Search for the cell housing the specified text and yield its [x, y] center coordinate. 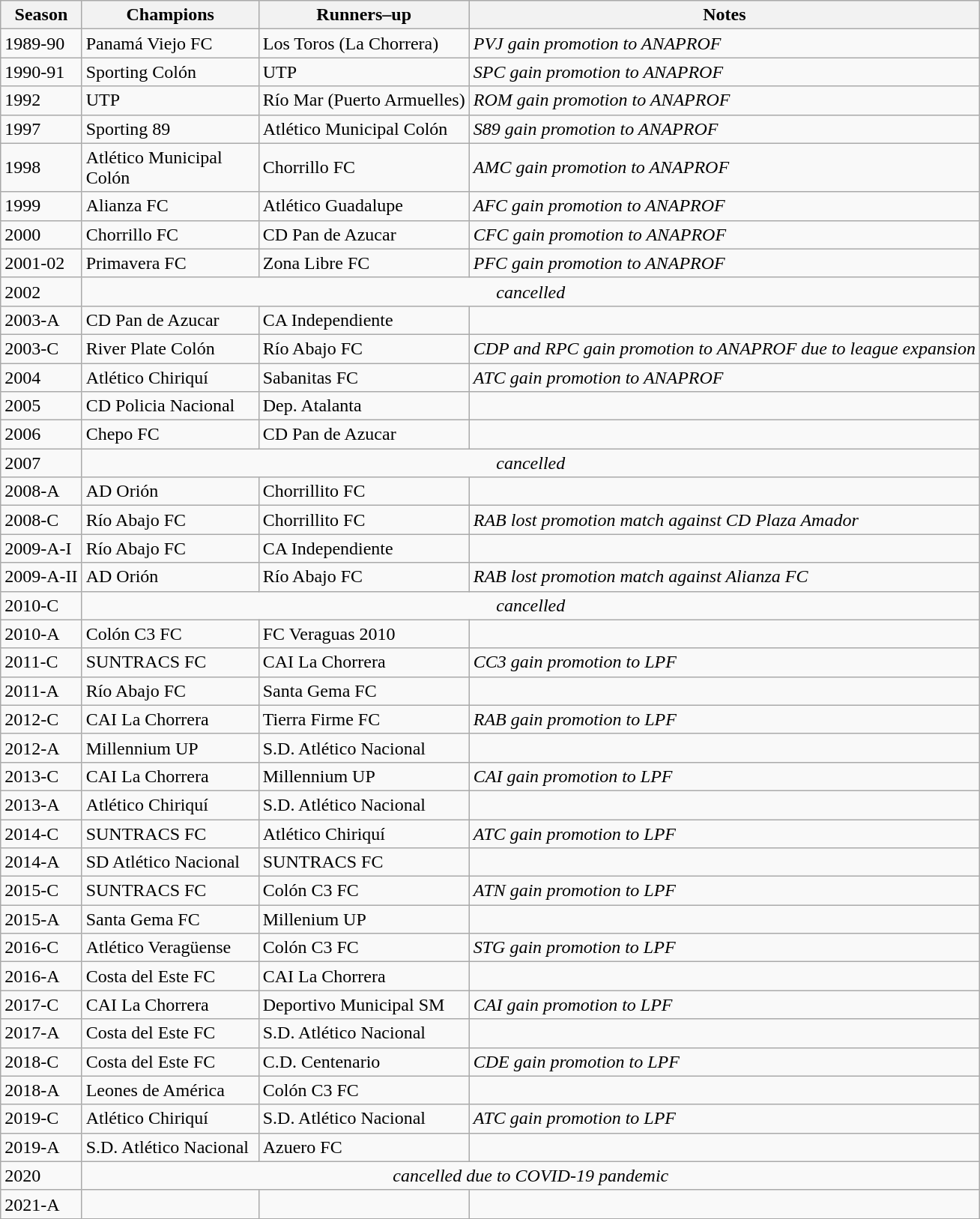
Sporting 89 [170, 129]
1999 [41, 206]
FC Veraguas 2010 [364, 634]
2002 [41, 291]
2019-C [41, 1119]
ATC gain promotion to ANAPROF [724, 377]
Millenium UP [364, 919]
Dep. Atalanta [364, 406]
2010-C [41, 605]
CC3 gain promotion to LPF [724, 662]
2020 [41, 1176]
2007 [41, 463]
Atlético Veragüense [170, 948]
Panamá Viejo FC [170, 43]
S89 gain promotion to ANAPROF [724, 129]
Chepo FC [170, 435]
Tierra Firme FC [364, 719]
2015-C [41, 891]
Los Toros (La Chorrera) [364, 43]
Leones de América [170, 1090]
Sporting Colón [170, 72]
RAB lost promotion match against CD Plaza Amador [724, 520]
RAB lost promotion match against Alianza FC [724, 577]
Río Mar (Puerto Armuelles) [364, 100]
2013-C [41, 776]
1989-90 [41, 43]
Atlético Guadalupe [364, 206]
2012-A [41, 748]
2001-02 [41, 263]
CDE gain promotion to LPF [724, 1062]
2011-C [41, 662]
ROM gain promotion to ANAPROF [724, 100]
2017-A [41, 1033]
River Plate Colón [170, 348]
C.D. Centenario [364, 1062]
2009-A-I [41, 548]
2008-C [41, 520]
2017-C [41, 1005]
PVJ gain promotion to ANAPROF [724, 43]
Azuero FC [364, 1147]
2012-C [41, 719]
SPC gain promotion to ANAPROF [724, 72]
1990-91 [41, 72]
2000 [41, 235]
2003-A [41, 320]
RAB gain promotion to LPF [724, 719]
Season [41, 15]
Notes [724, 15]
2011-A [41, 691]
2018-C [41, 1062]
AMC gain promotion to ANAPROF [724, 168]
PFC gain promotion to ANAPROF [724, 263]
2009-A-II [41, 577]
2015-A [41, 919]
Primavera FC [170, 263]
2004 [41, 377]
2010-A [41, 634]
Alianza FC [170, 206]
AFC gain promotion to ANAPROF [724, 206]
Sabanitas FC [364, 377]
2013-A [41, 805]
2014-A [41, 862]
1997 [41, 129]
2018-A [41, 1090]
SD Atlético Nacional [170, 862]
cancelled due to COVID-19 pandemic [530, 1176]
2003-C [41, 348]
2006 [41, 435]
2016-C [41, 948]
2014-C [41, 834]
2021-A [41, 1204]
Zona Libre FC [364, 263]
Champions [170, 15]
2005 [41, 406]
ATN gain promotion to LPF [724, 891]
STG gain promotion to LPF [724, 948]
Deportivo Municipal SM [364, 1005]
2019-A [41, 1147]
1992 [41, 100]
CFC gain promotion to ANAPROF [724, 235]
CDP and RPC gain promotion to ANAPROF due to league expansion [724, 348]
CD Policia Nacional [170, 406]
2016-A [41, 976]
1998 [41, 168]
Runners–up [364, 15]
2008-A [41, 491]
